Detect which cell encompasses the target text, then output its (X, Y) center coordinate. 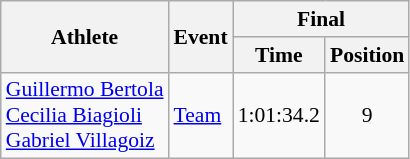
Guillermo BertolaCecilia BiagioliGabriel Villagoiz (85, 116)
1:01:34.2 (279, 116)
Athlete (85, 36)
Time (279, 55)
Final (322, 19)
9 (367, 116)
Event (201, 36)
Team (201, 116)
Position (367, 55)
